Return the (X, Y) coordinate for the center point of the cell that contains the specified text.  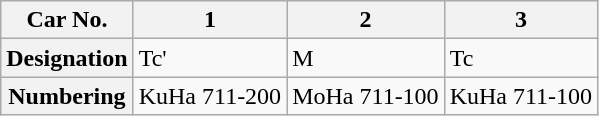
Tc' (210, 58)
KuHa 711-200 (210, 96)
Car No. (67, 20)
3 (520, 20)
1 (210, 20)
2 (366, 20)
Designation (67, 58)
M (366, 58)
Tc (520, 58)
Numbering (67, 96)
MoHa 711-100 (366, 96)
KuHa 711-100 (520, 96)
